Return the (x, y) coordinate for the center point of the cell that contains the specified text.  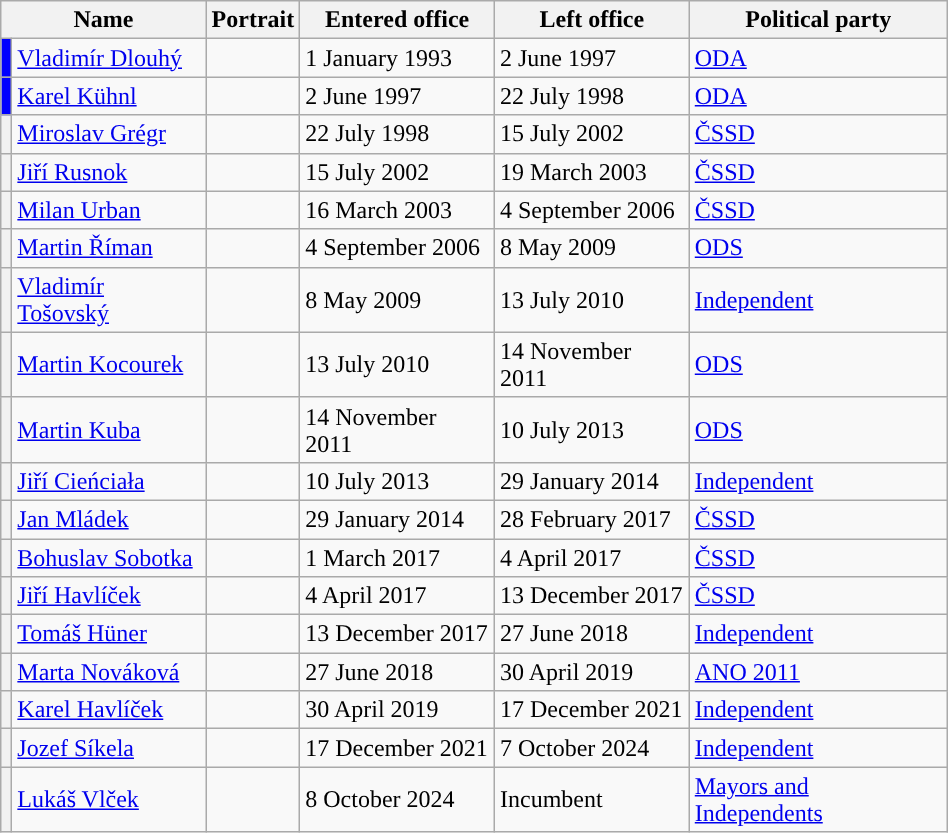
Tomáš Hüner (109, 634)
Martin Kuba (109, 430)
28 February 2017 (592, 519)
Martin Kocourek (109, 364)
Entered office (398, 20)
ANO 2011 (818, 672)
1 March 2017 (398, 557)
Karel Kühnl (109, 96)
Marta Nováková (109, 672)
Miroslav Grégr (109, 134)
Jiří Havlíček (109, 596)
Portrait (253, 20)
Mayors and Independents (818, 800)
Jiří Cieńciała (109, 481)
Lukáš Vlček (109, 800)
Incumbent (592, 800)
1 January 1993 (398, 58)
19 March 2003 (592, 172)
Martin Říman (109, 248)
Jozef Síkela (109, 748)
Karel Havlíček (109, 710)
Vladimír Tošovský (109, 300)
Left office (592, 20)
7 October 2024 (592, 748)
Jan Mládek (109, 519)
Name (104, 20)
16 March 2003 (398, 210)
Political party (818, 20)
Milan Urban (109, 210)
Vladimír Dlouhý (109, 58)
8 October 2024 (398, 800)
Bohuslav Sobotka (109, 557)
Jiří Rusnok (109, 172)
